From the cell containing the given text, extract its center point as (X, Y) coordinate. 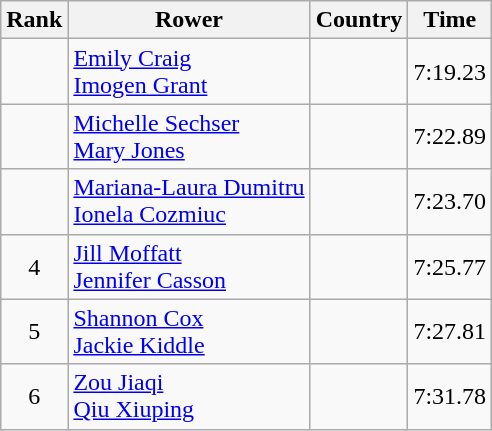
Country (359, 20)
7:31.78 (450, 396)
7:25.77 (450, 266)
Rank (34, 20)
Mariana-Laura DumitruIonela Cozmiuc (189, 202)
Michelle SechserMary Jones (189, 136)
Emily CraigImogen Grant (189, 72)
5 (34, 332)
Rower (189, 20)
6 (34, 396)
Zou JiaqiQiu Xiuping (189, 396)
7:19.23 (450, 72)
Time (450, 20)
Shannon CoxJackie Kiddle (189, 332)
Jill MoffattJennifer Casson (189, 266)
4 (34, 266)
7:27.81 (450, 332)
7:23.70 (450, 202)
7:22.89 (450, 136)
